Extract the [X, Y] coordinate from the center of the cell holding the provided text.  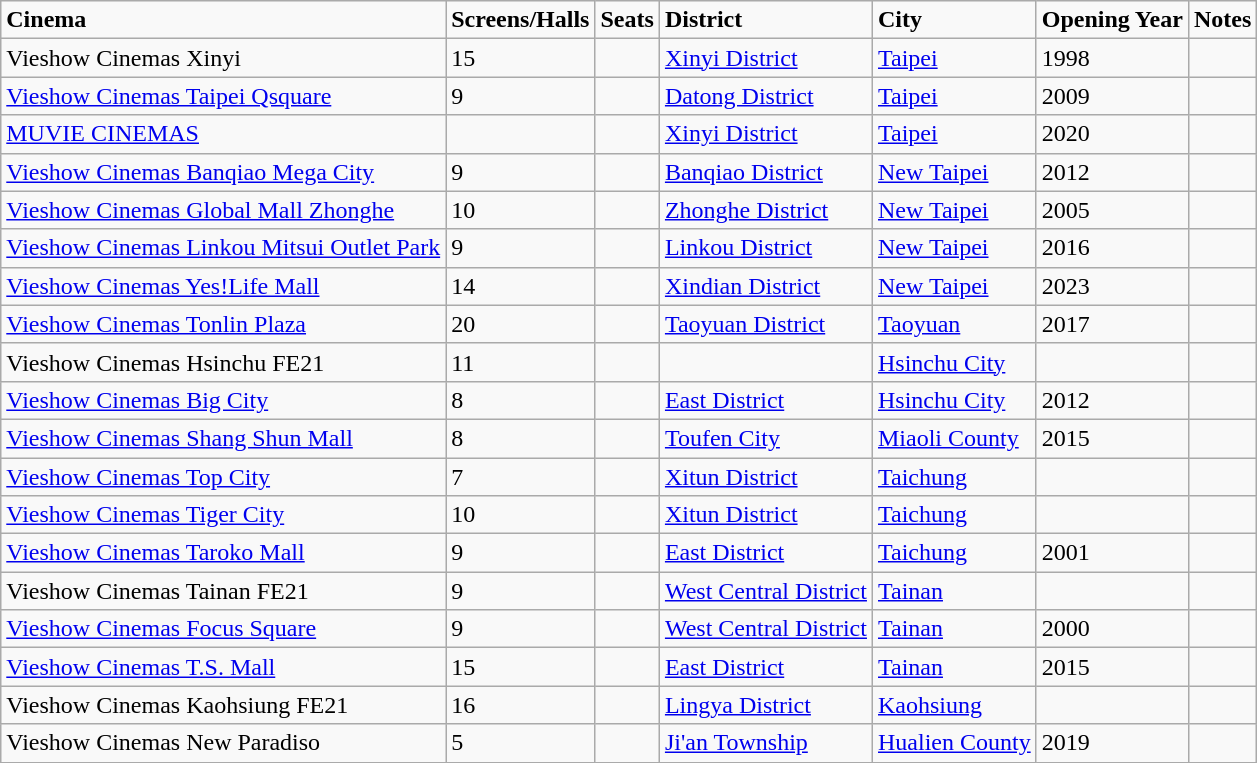
2005 [1112, 210]
2001 [1112, 553]
Vieshow Cinemas Hsinchu FE21 [224, 362]
Vieshow Cinemas Tonlin Plaza [224, 324]
Kaohsiung [954, 705]
7 [520, 477]
Vieshow Cinemas Xinyi [224, 58]
Vieshow Cinemas Global Mall Zhonghe [224, 210]
Vieshow Cinemas Tainan FE21 [224, 591]
Vieshow Cinemas Focus Square [224, 629]
Miaoli County [954, 438]
Banqiao District [766, 172]
2020 [1112, 134]
Taoyuan District [766, 324]
Vieshow Cinemas Linkou Mitsui Outlet Park [224, 248]
2019 [1112, 743]
Vieshow Cinemas New Paradiso [224, 743]
Zhonghe District [766, 210]
Vieshow Cinemas Banqiao Mega City [224, 172]
Taoyuan [954, 324]
Vieshow Cinemas T.S. Mall [224, 667]
Lingya District [766, 705]
14 [520, 286]
City [954, 20]
Notes [1222, 20]
Vieshow Cinemas Yes!Life Mall [224, 286]
Cinema [224, 20]
16 [520, 705]
Vieshow Cinemas Top City [224, 477]
Vieshow Cinemas Taipei Qsquare [224, 96]
2023 [1112, 286]
Toufen City [766, 438]
MUVIE CINEMAS [224, 134]
Seats [627, 20]
Linkou District [766, 248]
Vieshow Cinemas Taroko Mall [224, 553]
11 [520, 362]
2000 [1112, 629]
Datong District [766, 96]
20 [520, 324]
Opening Year [1112, 20]
District [766, 20]
5 [520, 743]
2017 [1112, 324]
Ji'an Township [766, 743]
Vieshow Cinemas Tiger City [224, 515]
Vieshow Cinemas Big City [224, 400]
Vieshow Cinemas Shang Shun Mall [224, 438]
Hualien County [954, 743]
1998 [1112, 58]
Vieshow Cinemas Kaohsiung FE21 [224, 705]
2016 [1112, 248]
Xindian District [766, 286]
Screens/Halls [520, 20]
2009 [1112, 96]
